Identify which cell holds the provided text, then report its [X, Y] central coordinate. 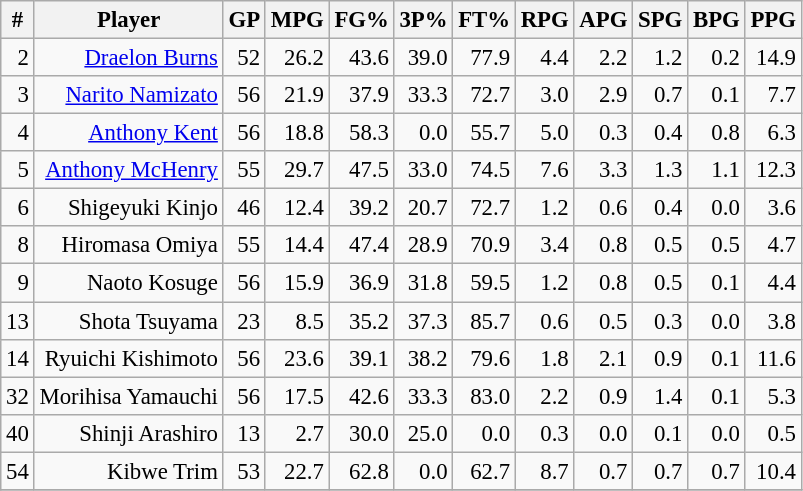
GP [244, 20]
14 [18, 358]
Kibwe Trim [128, 471]
Morihisa Yamauchi [128, 396]
12.3 [773, 170]
58.3 [362, 133]
Player [128, 20]
79.6 [484, 358]
PPG [773, 20]
Ryuichi Kishimoto [128, 358]
35.2 [362, 321]
1.8 [544, 358]
17.5 [297, 396]
8 [18, 245]
10.4 [773, 471]
1.1 [716, 170]
3 [18, 95]
37.3 [424, 321]
Anthony Kent [128, 133]
55.7 [484, 133]
2.7 [297, 433]
Shinji Arashiro [128, 433]
3.4 [544, 245]
14.4 [297, 245]
70.9 [484, 245]
39.2 [362, 208]
30.0 [362, 433]
31.8 [424, 283]
62.8 [362, 471]
11.6 [773, 358]
85.7 [484, 321]
Naoto Kosuge [128, 283]
Hiromasa Omiya [128, 245]
74.5 [484, 170]
20.7 [424, 208]
9 [18, 283]
54 [18, 471]
12.4 [297, 208]
15.9 [297, 283]
62.7 [484, 471]
FG% [362, 20]
4.7 [773, 245]
Narito Namizato [128, 95]
SPG [660, 20]
FT% [484, 20]
40 [18, 433]
1.3 [660, 170]
RPG [544, 20]
0.2 [716, 58]
23 [244, 321]
53 [244, 471]
42.6 [362, 396]
# [18, 20]
33.0 [424, 170]
39.1 [362, 358]
2 [18, 58]
5 [18, 170]
52 [244, 58]
77.9 [484, 58]
21.9 [297, 95]
3.6 [773, 208]
37.9 [362, 95]
6 [18, 208]
26.2 [297, 58]
Shigeyuki Kinjo [128, 208]
32 [18, 396]
MPG [297, 20]
5.3 [773, 396]
Shota Tsuyama [128, 321]
23.6 [297, 358]
14.9 [773, 58]
3.8 [773, 321]
4 [18, 133]
2.9 [604, 95]
1.4 [660, 396]
83.0 [484, 396]
18.8 [297, 133]
8.7 [544, 471]
3P% [424, 20]
6.3 [773, 133]
28.9 [424, 245]
5.0 [544, 133]
29.7 [297, 170]
BPG [716, 20]
25.0 [424, 433]
38.2 [424, 358]
47.5 [362, 170]
39.0 [424, 58]
59.5 [484, 283]
46 [244, 208]
36.9 [362, 283]
3.0 [544, 95]
47.4 [362, 245]
43.6 [362, 58]
7.6 [544, 170]
APG [604, 20]
22.7 [297, 471]
7.7 [773, 95]
Anthony McHenry [128, 170]
2.1 [604, 358]
3.3 [604, 170]
8.5 [297, 321]
Draelon Burns [128, 58]
